Return the [x, y] coordinate for the center point of the cell that contains the specified text.  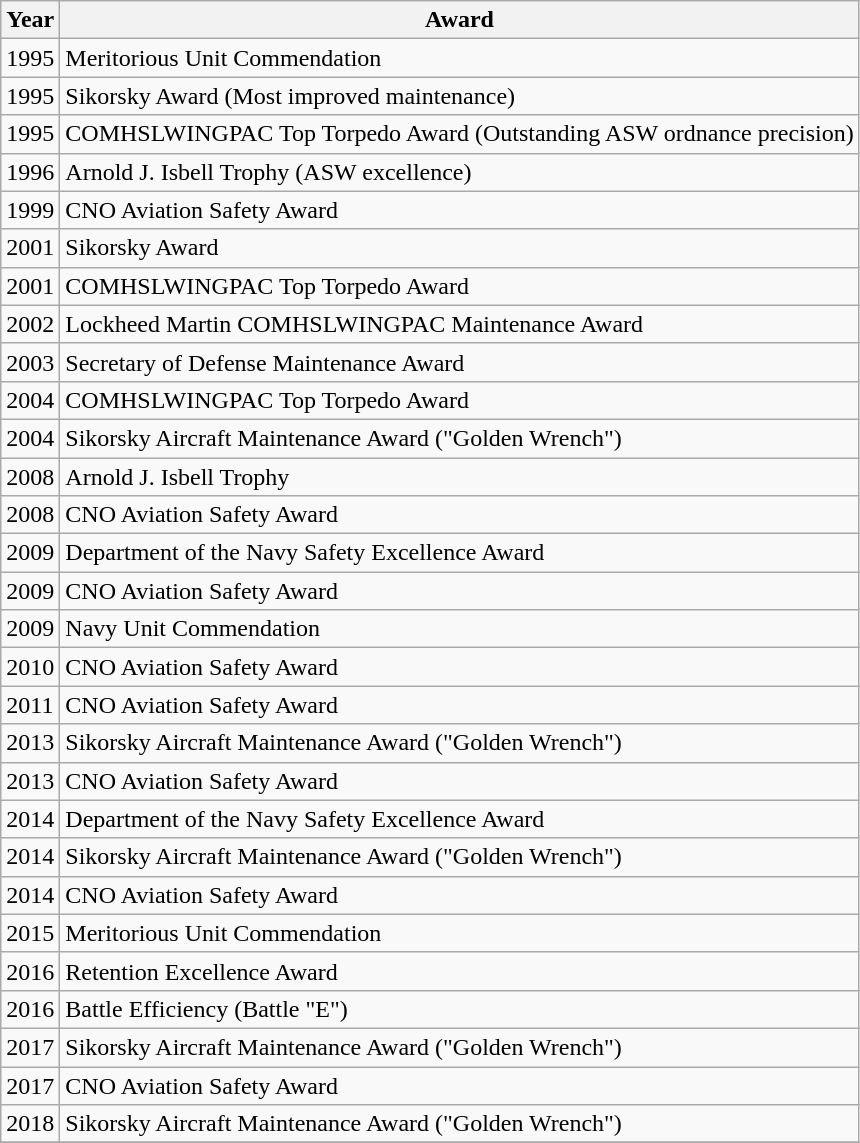
2003 [30, 362]
Arnold J. Isbell Trophy [460, 477]
2011 [30, 705]
Retention Excellence Award [460, 971]
2002 [30, 324]
COMHSLWINGPAC Top Torpedo Award (Outstanding ASW ordnance precision) [460, 134]
Lockheed Martin COMHSLWINGPAC Maintenance Award [460, 324]
Secretary of Defense Maintenance Award [460, 362]
Battle Efficiency (Battle "E") [460, 1009]
Award [460, 20]
2010 [30, 667]
Year [30, 20]
Arnold J. Isbell Trophy (ASW excellence) [460, 172]
Navy Unit Commendation [460, 629]
1999 [30, 210]
Sikorsky Award (Most improved maintenance) [460, 96]
1996 [30, 172]
Sikorsky Award [460, 248]
2015 [30, 933]
2018 [30, 1124]
